For the text-containing cell, return its midpoint in [x, y] coordinate format. 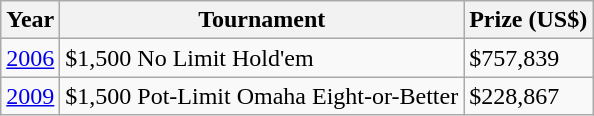
$228,867 [528, 96]
$1,500 Pot-Limit Omaha Eight-or-Better [262, 96]
$1,500 No Limit Hold'em [262, 58]
Prize (US$) [528, 20]
Tournament [262, 20]
2006 [30, 58]
2009 [30, 96]
Year [30, 20]
$757,839 [528, 58]
